Extract the (X, Y) coordinate from the center of the cell holding the provided text.  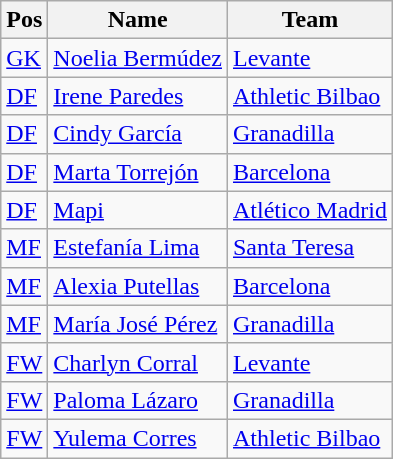
Alexia Putellas (138, 286)
Paloma Lázaro (138, 400)
Irene Paredes (138, 96)
Marta Torrejón (138, 172)
Estefanía Lima (138, 248)
Mapi (138, 210)
GK (24, 58)
Noelia Bermúdez (138, 58)
Atlético Madrid (310, 210)
Pos (24, 20)
Santa Teresa (310, 248)
Cindy García (138, 134)
Team (310, 20)
Name (138, 20)
María José Pérez (138, 324)
Charlyn Corral (138, 362)
Yulema Corres (138, 438)
